Capture the cell that displays the provided text and extract its [x, y] central coordinate. 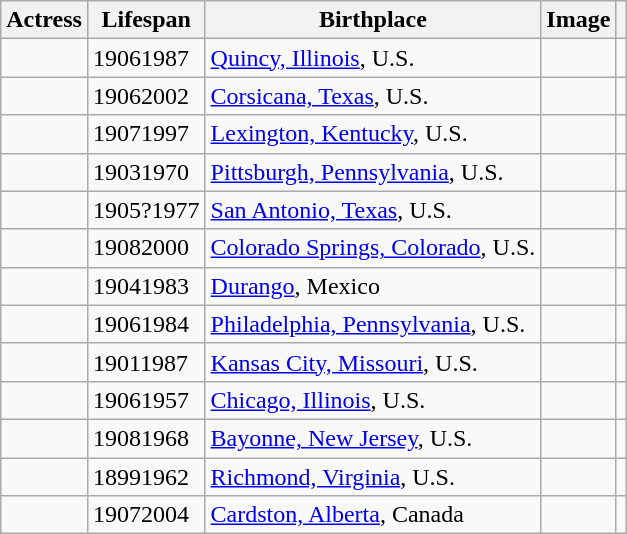
San Antonio, Texas, U.S. [373, 210]
Pittsburgh, Pennsylvania, U.S. [373, 172]
19031970 [146, 172]
Colorado Springs, Colorado, U.S. [373, 248]
19041983 [146, 286]
Philadelphia, Pennsylvania, U.S. [373, 324]
19061957 [146, 400]
19061987 [146, 58]
Quincy, Illinois, U.S. [373, 58]
Birthplace [373, 20]
Bayonne, New Jersey, U.S. [373, 438]
19071997 [146, 134]
Kansas City, Missouri, U.S. [373, 362]
19061984 [146, 324]
Corsicana, Texas, U.S. [373, 96]
19062002 [146, 96]
Image [578, 20]
1905?1977 [146, 210]
Lifespan [146, 20]
Durango, Mexico [373, 286]
19082000 [146, 248]
18991962 [146, 477]
Cardston, Alberta, Canada [373, 515]
19011987 [146, 362]
Richmond, Virginia, U.S. [373, 477]
19072004 [146, 515]
19081968 [146, 438]
Chicago, Illinois, U.S. [373, 400]
Actress [44, 20]
Lexington, Kentucky, U.S. [373, 134]
